Search for the cell housing the specified text and yield its [x, y] center coordinate. 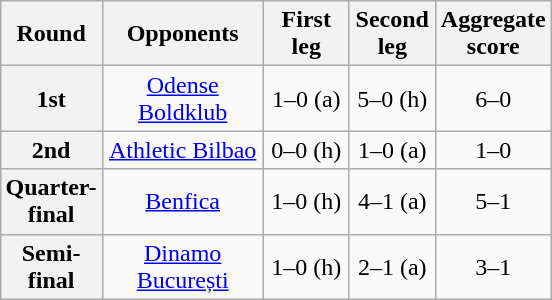
2–1 (a) [392, 266]
5–0 (h) [392, 98]
5–1 [493, 202]
Dinamo București [182, 266]
2nd [51, 150]
1st [51, 98]
1–0 [493, 150]
4–1 (a) [392, 202]
Semi-final [51, 266]
Round [51, 34]
Quarter-final [51, 202]
Opponents [182, 34]
Aggregate score [493, 34]
Second leg [392, 34]
Benfica [182, 202]
First leg [306, 34]
Odense Boldklub [182, 98]
0–0 (h) [306, 150]
6–0 [493, 98]
Athletic Bilbao [182, 150]
3–1 [493, 266]
